Output the [x, y] coordinate of the center of the cell containing the given text.  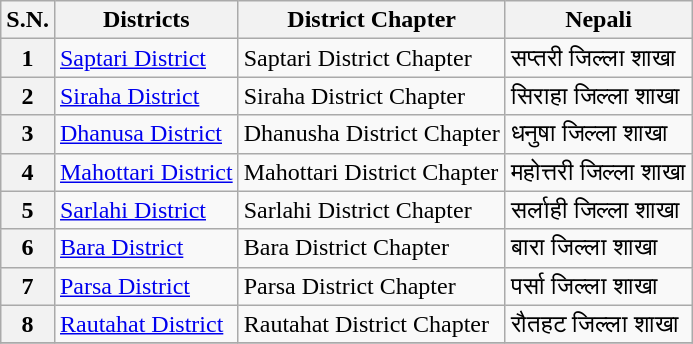
धनुषा जिल्ला शाखा [598, 134]
Saptari District Chapter [372, 58]
Sarlahi District [146, 210]
Parsa District [146, 286]
2 [28, 96]
4 [28, 172]
8 [28, 324]
Saptari District [146, 58]
रौतहट जिल्ला शाखा [598, 324]
7 [28, 286]
Rautahat District Chapter [372, 324]
Districts [146, 20]
6 [28, 248]
Mahottari District Chapter [372, 172]
Rautahat District [146, 324]
1 [28, 58]
5 [28, 210]
सिराहा जिल्ला शाखा [598, 96]
Bara District [146, 248]
Dhanusha District Chapter [372, 134]
Siraha District Chapter [372, 96]
S.N. [28, 20]
3 [28, 134]
सर्लाही जिल्ला शाखा [598, 210]
Nepali [598, 20]
District Chapter [372, 20]
बारा जिल्ला शाखा [598, 248]
Mahottari District [146, 172]
Sarlahi District Chapter [372, 210]
महोत्तरी जिल्ला शाखा [598, 172]
Parsa District Chapter [372, 286]
Siraha District [146, 96]
Bara District Chapter [372, 248]
सप्तरी जिल्ला शाखा [598, 58]
पर्सा जिल्ला शाखा [598, 286]
Dhanusa District [146, 134]
